From the cell containing the given text, extract its center point as (X, Y) coordinate. 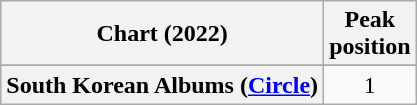
Chart (2022) (162, 34)
South Korean Albums (Circle) (162, 85)
1 (370, 85)
Peakposition (370, 34)
